Output the [x, y] coordinate of the center of the cell containing the given text.  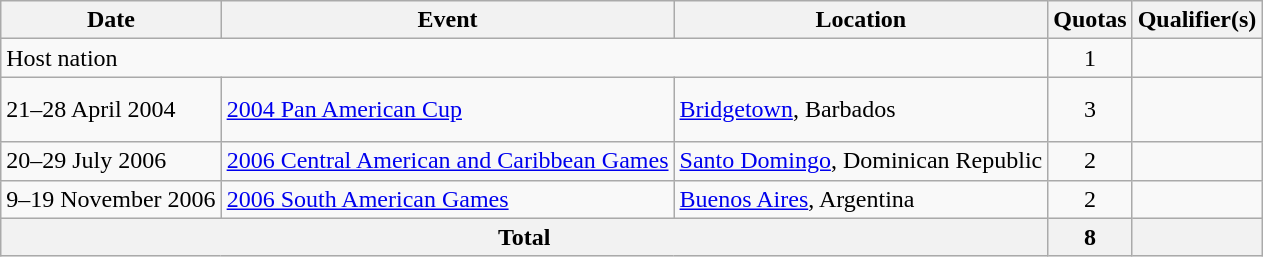
Buenos Aires, Argentina [861, 199]
Host nation [524, 58]
Qualifier(s) [1197, 20]
2004 Pan American Cup [448, 110]
Santo Domingo, Dominican Republic [861, 161]
20–29 July 2006 [111, 161]
Bridgetown, Barbados [861, 110]
Date [111, 20]
21–28 April 2004 [111, 110]
Quotas [1090, 20]
1 [1090, 58]
3 [1090, 110]
8 [1090, 237]
9–19 November 2006 [111, 199]
2006 South American Games [448, 199]
Event [448, 20]
Total [524, 237]
2006 Central American and Caribbean Games [448, 161]
Location [861, 20]
